Detect which cell encompasses the target text, then output its (X, Y) center coordinate. 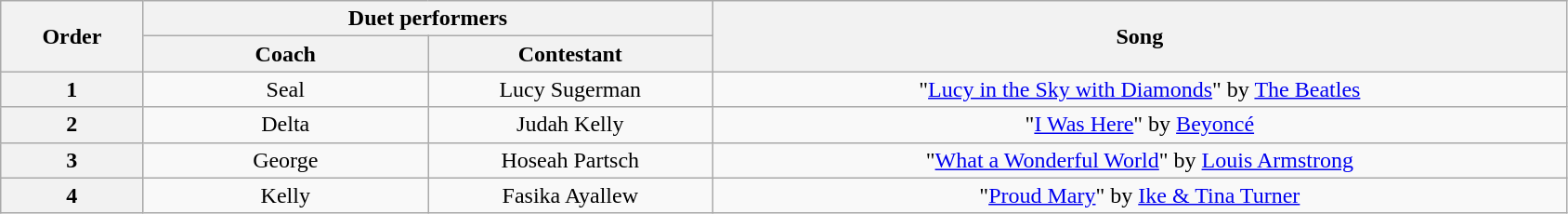
Kelly (286, 195)
"Proud Mary" by Ike & Tina Turner (1140, 195)
"What a Wonderful World" by Louis Armstrong (1140, 160)
Order (72, 36)
Seal (286, 89)
George (286, 160)
Duet performers (427, 19)
"I Was Here" by Beyoncé (1140, 125)
Song (1140, 36)
4 (72, 195)
"Lucy in the Sky with Diamonds" by The Beatles (1140, 89)
3 (72, 160)
Coach (286, 54)
Fasika Ayallew (570, 195)
Hoseah Partsch (570, 160)
Judah Kelly (570, 125)
Contestant (570, 54)
2 (72, 125)
1 (72, 89)
Lucy Sugerman (570, 89)
Delta (286, 125)
